Determine the [X, Y] coordinate at the center of the cell enclosing the given text.  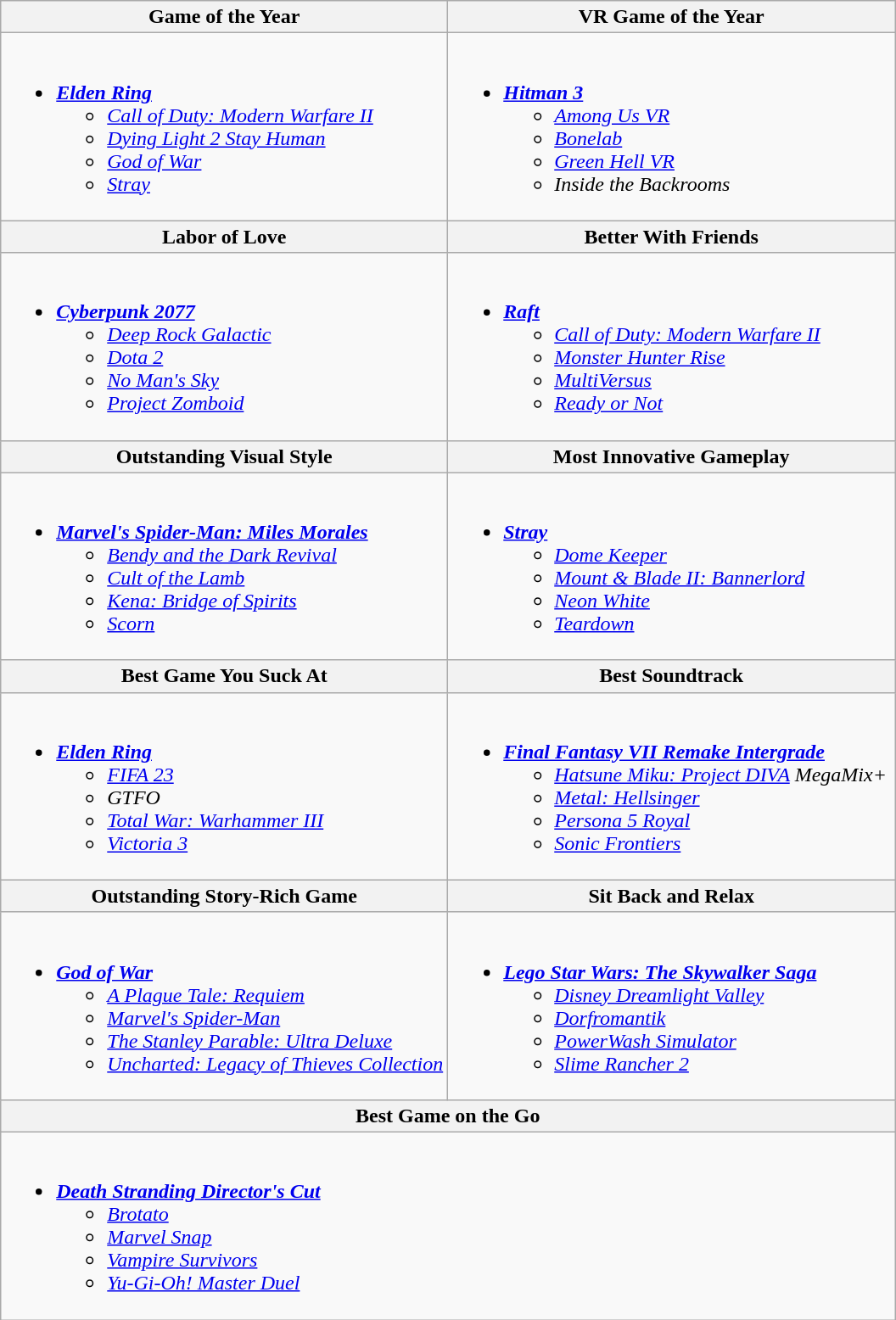
Death Stranding Director's CutBrotatoMarvel SnapVampire SurvivorsYu-Gi-Oh! Master Duel [448, 1225]
StrayDome KeeperMount & Blade II: BannerlordNeon WhiteTeardown [672, 567]
Outstanding Visual Style [224, 456]
Marvel's Spider-Man: Miles MoralesBendy and the Dark RevivalCult of the LambKena: Bridge of SpiritsScorn [224, 567]
Final Fantasy VII Remake IntergradeHatsune Miku: Project DIVA MegaMix+Metal: HellsingerPersona 5 RoyalSonic Frontiers [672, 786]
Cyberpunk 2077Deep Rock GalacticDota 2No Man's SkyProject Zomboid [224, 346]
Most Innovative Gameplay [672, 456]
Labor of Love [224, 237]
Game of the Year [224, 17]
Sit Back and Relax [672, 896]
Elden RingFIFA 23GTFOTotal War: Warhammer IIIVictoria 3 [224, 786]
Better With Friends [672, 237]
VR Game of the Year [672, 17]
Elden RingCall of Duty: Modern Warfare IIDying Light 2 Stay HumanGod of WarStray [224, 127]
RaftCall of Duty: Modern Warfare IIMonster Hunter RiseMultiVersusReady or Not [672, 346]
God of WarA Plague Tale: RequiemMarvel's Spider-ManThe Stanley Parable: Ultra DeluxeUncharted: Legacy of Thieves Collection [224, 1006]
Hitman 3Among Us VRBonelabGreen Hell VRInside the Backrooms [672, 127]
Best Soundtrack [672, 676]
Best Game You Suck At [224, 676]
Lego Star Wars: The Skywalker SagaDisney Dreamlight ValleyDorfromantikPowerWash SimulatorSlime Rancher 2 [672, 1006]
Best Game on the Go [448, 1116]
Outstanding Story-Rich Game [224, 896]
